Return [X, Y] of the center of cell containing provided text 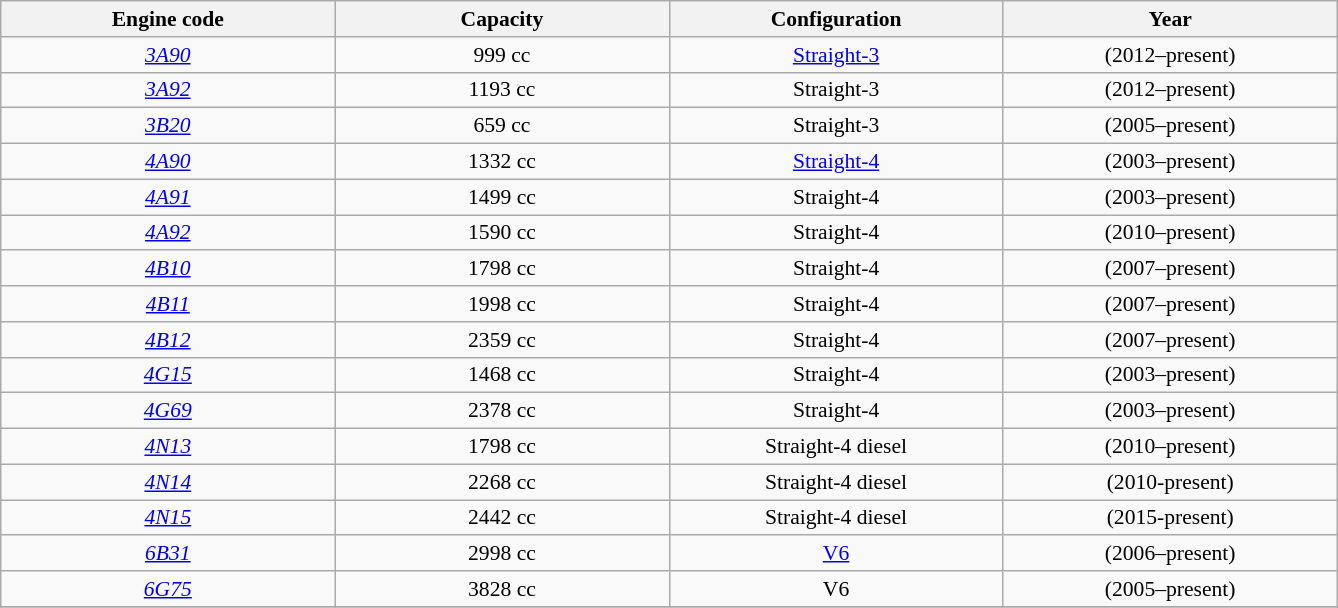
4B12 [168, 340]
3828 cc [502, 589]
(2006–present) [1170, 554]
4N13 [168, 447]
Engine code [168, 19]
4G69 [168, 411]
(2015-present) [1170, 518]
4B10 [168, 269]
Capacity [502, 19]
4A92 [168, 233]
6G75 [168, 589]
4N15 [168, 518]
3B20 [168, 126]
2268 cc [502, 482]
4A90 [168, 162]
Year [1170, 19]
2998 cc [502, 554]
1590 cc [502, 233]
1998 cc [502, 304]
999 cc [502, 55]
6B31 [168, 554]
1499 cc [502, 197]
4N14 [168, 482]
4A91 [168, 197]
1193 cc [502, 90]
2378 cc [502, 411]
1332 cc [502, 162]
4G15 [168, 375]
(2010-present) [1170, 482]
3A90 [168, 55]
2359 cc [502, 340]
659 cc [502, 126]
2442 cc [502, 518]
Configuration [836, 19]
3A92 [168, 90]
1468 cc [502, 375]
4B11 [168, 304]
